Return the [X, Y] coordinate for the center point of the cell that contains the specified text.  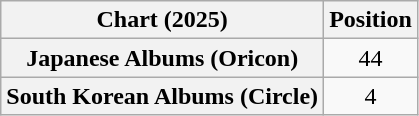
4 [371, 96]
Japanese Albums (Oricon) [162, 58]
South Korean Albums (Circle) [162, 96]
Position [371, 20]
44 [371, 58]
Chart (2025) [162, 20]
